Detect which cell encompasses the target text, then output its (x, y) center coordinate. 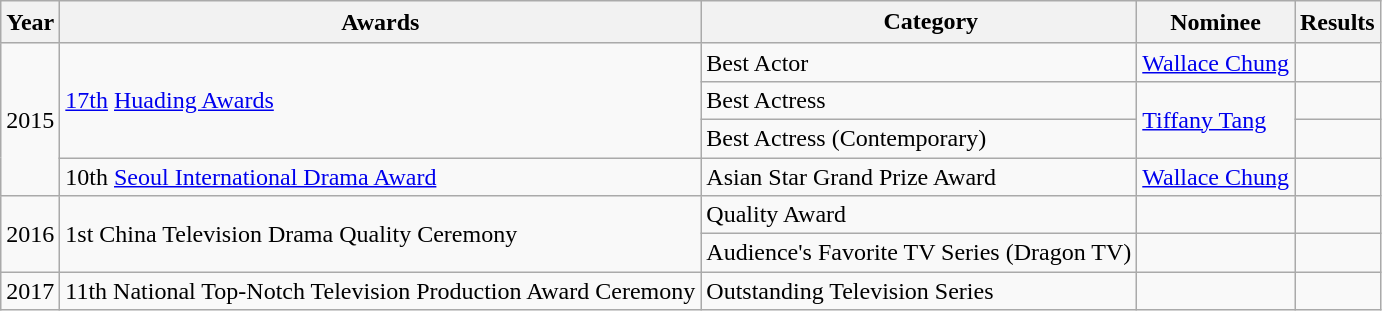
2016 (30, 234)
2015 (30, 119)
Year (30, 22)
1st China Television Drama Quality Ceremony (380, 234)
Tiffany Tang (1216, 119)
Category (919, 22)
17th Huading Awards (380, 100)
Outstanding Television Series (919, 291)
Quality Award (919, 215)
Audience's Favorite TV Series (Dragon TV) (919, 253)
Asian Star Grand Prize Award (919, 177)
Awards (380, 22)
10th Seoul International Drama Award (380, 177)
2017 (30, 291)
Best Actress (919, 100)
Results (1337, 22)
Best Actress (Contemporary) (919, 138)
11th National Top-Notch Television Production Award Ceremony (380, 291)
Best Actor (919, 62)
Nominee (1216, 22)
